Scan for the cell matching the given text and deliver its (x, y) coordinate at center. 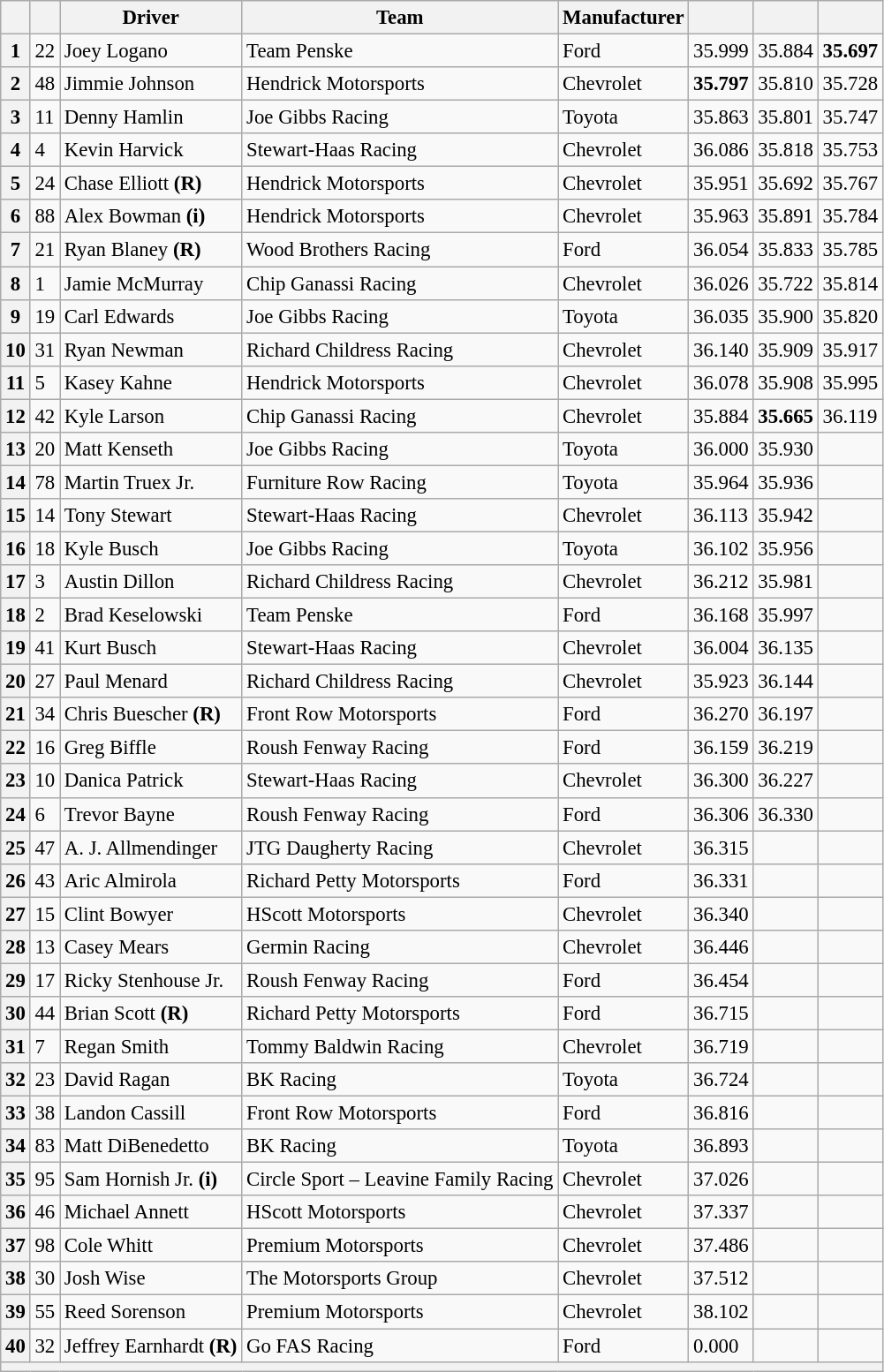
Carl Edwards (151, 316)
36.227 (786, 781)
35.964 (721, 482)
36.816 (721, 1113)
Josh Wise (151, 1279)
36.331 (721, 880)
35.951 (721, 184)
Chris Buescher (R) (151, 714)
36.306 (721, 814)
35.963 (721, 216)
35.814 (850, 283)
Joey Logano (151, 51)
36.086 (721, 150)
Danica Patrick (151, 781)
98 (44, 1246)
37.337 (721, 1212)
9 (16, 316)
40 (16, 1346)
36.715 (721, 1014)
36.144 (786, 682)
38.102 (721, 1312)
36.102 (721, 548)
37 (16, 1246)
Kurt Busch (151, 648)
Chase Elliott (R) (151, 184)
Team (400, 18)
36.315 (721, 848)
36.000 (721, 449)
Denny Hamlin (151, 117)
35.818 (786, 150)
8 (16, 283)
78 (44, 482)
83 (44, 1146)
36.168 (721, 615)
Regan Smith (151, 1046)
Reed Sorenson (151, 1312)
Furniture Row Racing (400, 482)
Kyle Busch (151, 548)
36.212 (721, 582)
Clint Bowyer (151, 914)
Greg Biffle (151, 748)
35.942 (786, 516)
Sam Hornish Jr. (i) (151, 1180)
35.863 (721, 117)
35.909 (786, 350)
35.767 (850, 184)
36.219 (786, 748)
David Ragan (151, 1080)
0.000 (721, 1346)
41 (44, 648)
35.692 (786, 184)
35.999 (721, 51)
Michael Annett (151, 1212)
Paul Menard (151, 682)
36.135 (786, 648)
36.035 (721, 316)
35.956 (786, 548)
35.997 (786, 615)
36.893 (721, 1146)
35 (16, 1180)
35.900 (786, 316)
42 (44, 416)
35.665 (786, 416)
35.753 (850, 150)
48 (44, 84)
Ricky Stenhouse Jr. (151, 980)
35.697 (850, 51)
Ryan Blaney (R) (151, 250)
37.486 (721, 1246)
36 (16, 1212)
Aric Almirola (151, 880)
Brad Keselowski (151, 615)
35.801 (786, 117)
35.722 (786, 283)
Jamie McMurray (151, 283)
Matt DiBenedetto (151, 1146)
28 (16, 947)
46 (44, 1212)
Austin Dillon (151, 582)
Kevin Harvick (151, 150)
29 (16, 980)
Kyle Larson (151, 416)
44 (44, 1014)
35.728 (850, 84)
35.833 (786, 250)
33 (16, 1113)
47 (44, 848)
36.454 (721, 980)
Martin Truex Jr. (151, 482)
36.159 (721, 748)
Jeffrey Earnhardt (R) (151, 1346)
Go FAS Racing (400, 1346)
35.747 (850, 117)
JTG Daugherty Racing (400, 848)
36.119 (850, 416)
35.923 (721, 682)
36.270 (721, 714)
35.917 (850, 350)
Brian Scott (R) (151, 1014)
36.300 (721, 781)
Kasey Kahne (151, 382)
88 (44, 216)
35.908 (786, 382)
55 (44, 1312)
Trevor Bayne (151, 814)
Circle Sport – Leavine Family Racing (400, 1180)
Tony Stewart (151, 516)
36.140 (721, 350)
12 (16, 416)
Alex Bowman (i) (151, 216)
36.026 (721, 283)
Manufacturer (623, 18)
36.197 (786, 714)
26 (16, 880)
36.719 (721, 1046)
36.004 (721, 648)
37.026 (721, 1180)
Cole Whitt (151, 1246)
Casey Mears (151, 947)
Wood Brothers Racing (400, 250)
35.930 (786, 449)
35.981 (786, 582)
95 (44, 1180)
35.785 (850, 250)
35.891 (786, 216)
35.995 (850, 382)
Ryan Newman (151, 350)
Matt Kenseth (151, 449)
35.810 (786, 84)
36.340 (721, 914)
36.724 (721, 1080)
36.330 (786, 814)
35.820 (850, 316)
35.797 (721, 84)
Landon Cassill (151, 1113)
37.512 (721, 1279)
43 (44, 880)
39 (16, 1312)
36.054 (721, 250)
Germin Racing (400, 947)
Driver (151, 18)
Tommy Baldwin Racing (400, 1046)
36.446 (721, 947)
35.936 (786, 482)
A. J. Allmendinger (151, 848)
Jimmie Johnson (151, 84)
36.078 (721, 382)
25 (16, 848)
35.784 (850, 216)
36.113 (721, 516)
The Motorsports Group (400, 1279)
